Find where the given text appears and provide that cell's center as (x, y) coordinate. 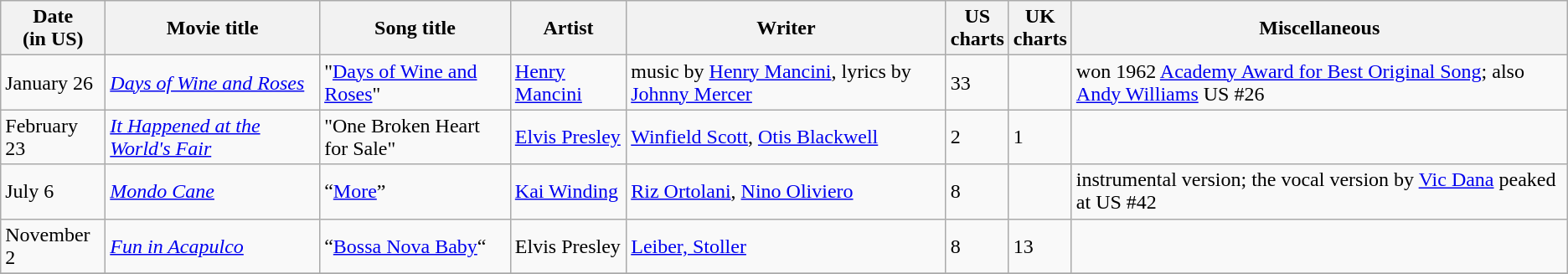
January 26 (54, 82)
Date(in US) (54, 28)
Fun in Acapulco (213, 246)
Movie title (213, 28)
Days of Wine and Roses (213, 82)
1 (1040, 137)
music by Henry Mancini, lyrics by Johnny Mercer (787, 82)
February 23 (54, 137)
Leiber, Stoller (787, 246)
Winfield Scott, Otis Blackwell (787, 137)
Song title (415, 28)
Henry Mancini (568, 82)
November 2 (54, 246)
won 1962 Academy Award for Best Original Song; also Andy Williams US #26 (1319, 82)
UKcharts (1040, 28)
Riz Ortolani, Nino Oliviero (787, 191)
Mondo Cane (213, 191)
US charts (977, 28)
Kai Winding (568, 191)
Miscellaneous (1319, 28)
Artist (568, 28)
It Happened at the World's Fair (213, 137)
13 (1040, 246)
"Days of Wine and Roses" (415, 82)
33 (977, 82)
Writer (787, 28)
“Bossa Nova Baby“ (415, 246)
2 (977, 137)
July 6 (54, 191)
"One Broken Heart for Sale" (415, 137)
instrumental version; the vocal version by Vic Dana peaked at US #42 (1319, 191)
“More” (415, 191)
